Capture the cell that displays the provided text and extract its [X, Y] central coordinate. 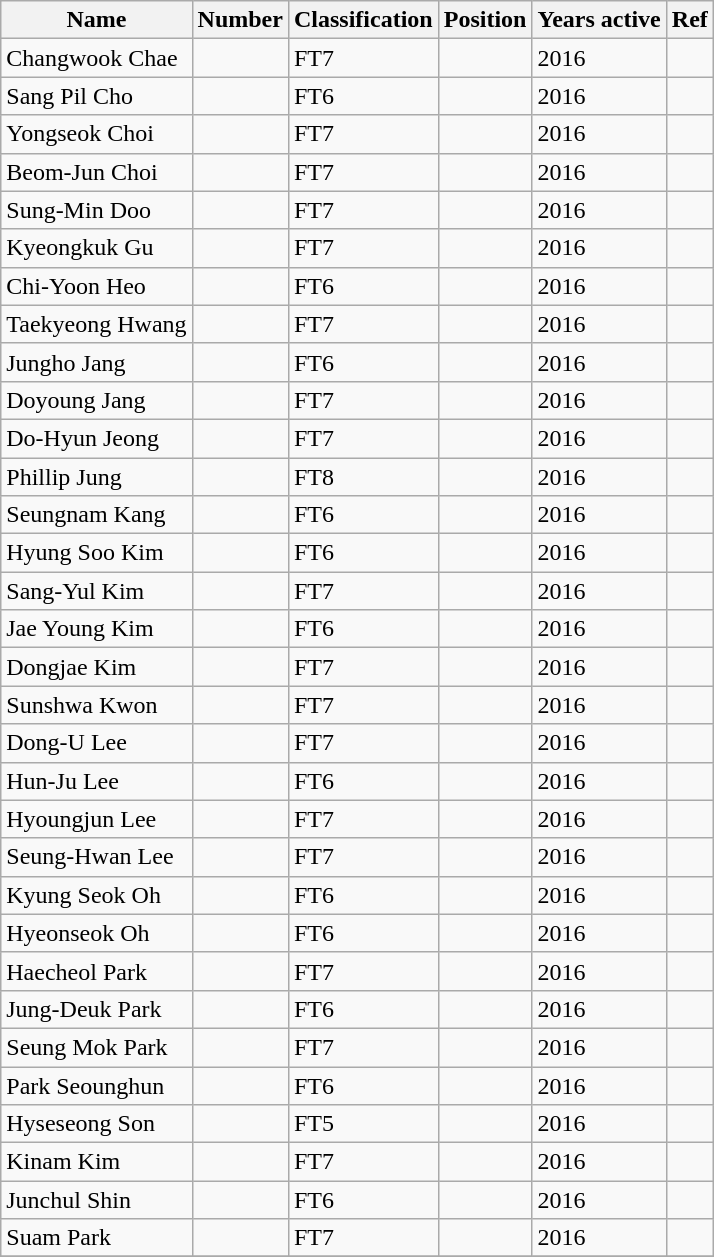
Suam Park [96, 1238]
Hyeonseok Oh [96, 933]
Hyung Soo Kim [96, 553]
Number [240, 20]
Park Seounghun [96, 1085]
Name [96, 20]
Ref [690, 20]
Dongjae Kim [96, 667]
Kinam Kim [96, 1162]
Beom-Jun Choi [96, 172]
Seung Mok Park [96, 1047]
Sang Pil Cho [96, 96]
Sunshwa Kwon [96, 705]
Kyung Seok Oh [96, 895]
Sung-Min Doo [96, 210]
Years active [599, 20]
Haecheol Park [96, 971]
Do-Hyun Jeong [96, 438]
Seungnam Kang [96, 515]
Changwook Chae [96, 58]
Jung-Deuk Park [96, 1009]
Seung-Hwan Lee [96, 857]
Jae Young Kim [96, 629]
Yongseok Choi [96, 134]
Classification [363, 20]
Phillip Jung [96, 477]
Junchul Shin [96, 1200]
Doyoung Jang [96, 400]
Kyeongkuk Gu [96, 248]
Hun-Ju Lee [96, 781]
Taekyeong Hwang [96, 324]
Hyseseong Son [96, 1124]
Dong-U Lee [96, 743]
FT8 [363, 477]
Chi-Yoon Heo [96, 286]
Jungho Jang [96, 362]
Hyoungjun Lee [96, 819]
Sang-Yul Kim [96, 591]
FT5 [363, 1124]
Position [485, 20]
